Determine the [X, Y] coordinate at the center of the cell enclosing the given text.  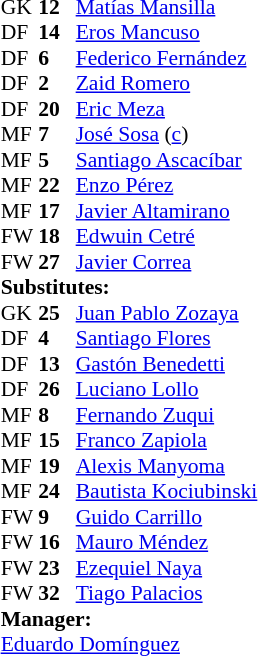
GK [20, 313]
16 [57, 543]
Gastón Benedetti [167, 364]
Guido Carrillo [167, 517]
2 [57, 83]
15 [57, 441]
Juan Pablo Zozaya [167, 313]
Federico Fernández [167, 58]
18 [57, 237]
5 [57, 160]
22 [57, 185]
Santiago Ascacíbar [167, 160]
14 [57, 33]
8 [57, 415]
Enzo Pérez [167, 185]
Eros Mancuso [167, 33]
26 [57, 389]
Bautista Kociubinski [167, 491]
Alexis Manyoma [167, 466]
Santiago Flores [167, 339]
4 [57, 339]
20 [57, 109]
7 [57, 135]
25 [57, 313]
José Sosa (c) [167, 135]
Franco Zapiola [167, 441]
Eric Meza [167, 109]
Javier Altamirano [167, 211]
19 [57, 466]
Mauro Méndez [167, 543]
9 [57, 517]
Zaid Romero [167, 83]
Manager: [130, 619]
17 [57, 211]
Ezequiel Naya [167, 568]
Fernando Zuqui [167, 415]
Luciano Lollo [167, 389]
Tiago Palacios [167, 593]
6 [57, 58]
Javier Correa [167, 262]
27 [57, 262]
13 [57, 364]
32 [57, 593]
23 [57, 568]
24 [57, 491]
Edwuin Cetré [167, 237]
Substitutes: [130, 287]
